Detect which cell encompasses the target text, then output its [X, Y] center coordinate. 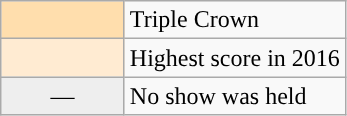
No show was held [234, 96]
— [63, 96]
Highest score in 2016 [234, 58]
Triple Crown [234, 20]
